Find where the given text appears and provide that cell's center as (x, y) coordinate. 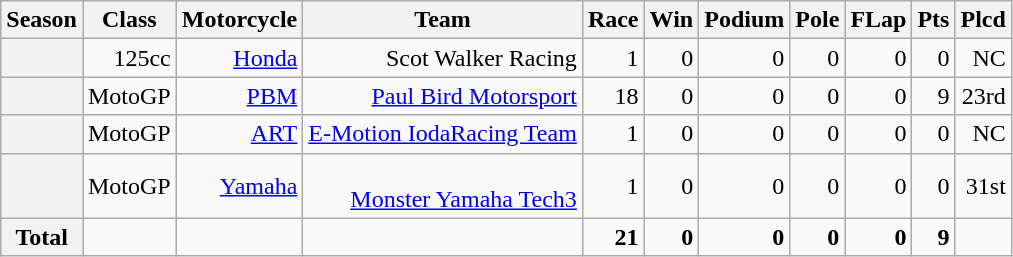
Podium (744, 20)
ART (240, 134)
Motorcycle (240, 20)
Paul Bird Motorsport (443, 96)
Pts (934, 20)
Season (42, 20)
Race (613, 20)
E-Motion IodaRacing Team (443, 134)
Monster Yamaha Tech3 (443, 186)
Pole (818, 20)
Team (443, 20)
125cc (129, 58)
Total (42, 237)
Plcd (983, 20)
Win (672, 20)
18 (613, 96)
Yamaha (240, 186)
PBM (240, 96)
FLap (878, 20)
Honda (240, 58)
23rd (983, 96)
Scot Walker Racing (443, 58)
Class (129, 20)
21 (613, 237)
31st (983, 186)
